Locate the cell with the specified text and output its (x, y) center coordinate. 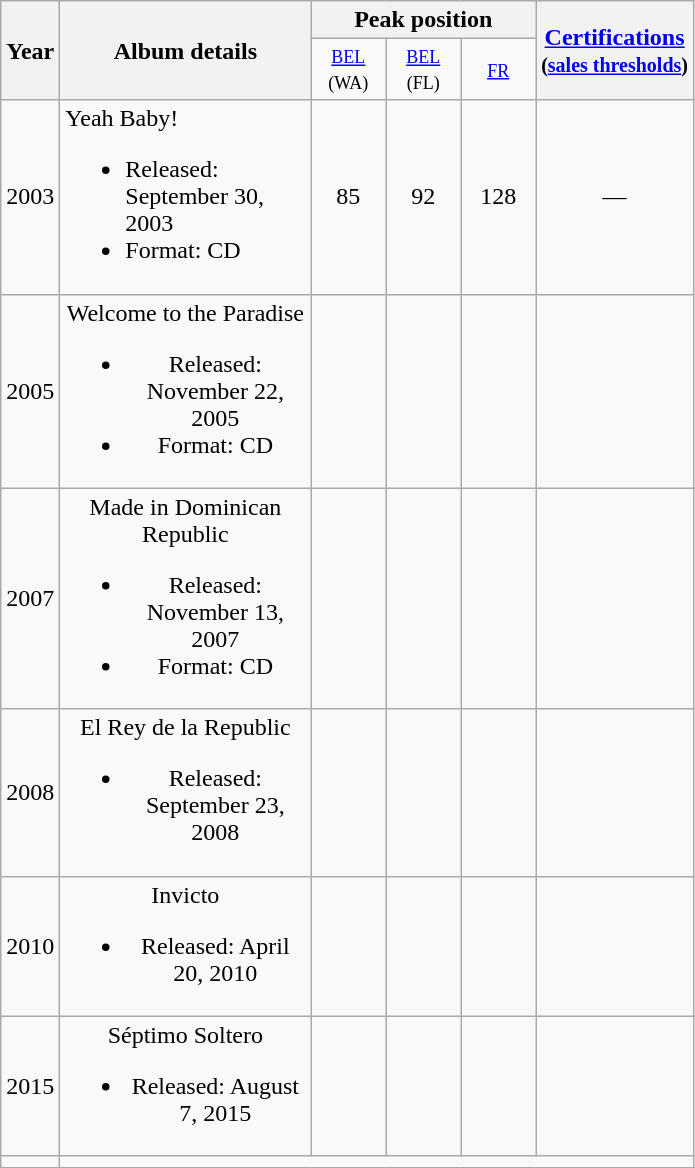
El Rey de la RepublicReleased: September 23, 2008 (186, 792)
128 (498, 197)
92 (424, 197)
2015 (30, 1086)
85 (348, 197)
2005 (30, 391)
2008 (30, 792)
Made in Dominican RepublicReleased: November 13, 2007Format: CD (186, 598)
Séptimo SolteroReleased: August 7, 2015 (186, 1086)
Peak position (424, 20)
Welcome to the ParadiseReleased: November 22, 2005Format: CD (186, 391)
Year (30, 50)
FR (498, 70)
2003 (30, 197)
BEL (FL) (424, 70)
— (615, 197)
BEL (WA) (348, 70)
Yeah Baby!Released: September 30, 2003Format: CD (186, 197)
InvictoReleased: April 20, 2010 (186, 946)
2007 (30, 598)
Album details (186, 50)
2010 (30, 946)
Certifications(sales thresholds) (615, 50)
